Detect which cell encompasses the target text, then output its [x, y] center coordinate. 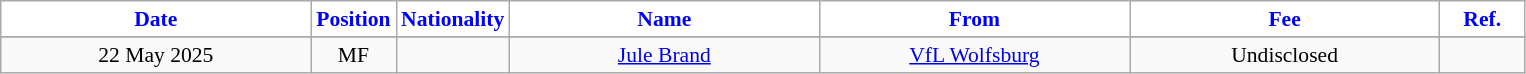
Date [156, 19]
MF [354, 55]
From [974, 19]
Name [664, 19]
Fee [1285, 19]
Ref. [1482, 19]
Undisclosed [1285, 55]
22 May 2025 [156, 55]
Nationality [452, 19]
Jule Brand [664, 55]
Position [354, 19]
VfL Wolfsburg [974, 55]
